Detect which cell encompasses the target text, then output its [X, Y] center coordinate. 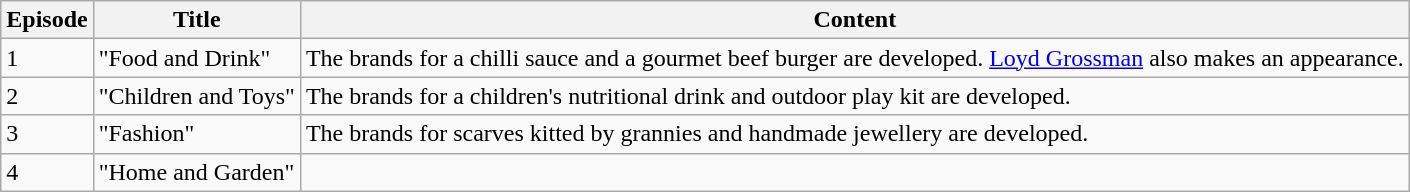
Title [196, 20]
The brands for a children's nutritional drink and outdoor play kit are developed. [854, 96]
3 [47, 134]
4 [47, 172]
The brands for scarves kitted by grannies and handmade jewellery are developed. [854, 134]
"Fashion" [196, 134]
"Children and Toys" [196, 96]
The brands for a chilli sauce and a gourmet beef burger are developed. Loyd Grossman also makes an appearance. [854, 58]
Episode [47, 20]
Content [854, 20]
"Food and Drink" [196, 58]
1 [47, 58]
2 [47, 96]
"Home and Garden" [196, 172]
